Determine the (X, Y) coordinate at the center of the cell enclosing the given text.  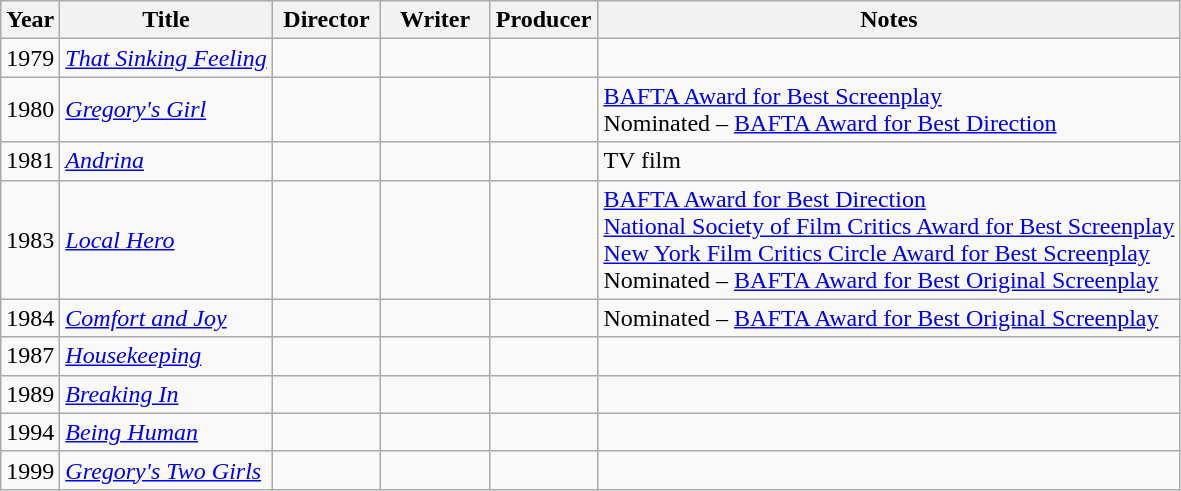
1999 (30, 470)
Gregory's Two Girls (166, 470)
1980 (30, 110)
Gregory's Girl (166, 110)
Director (326, 20)
TV film (889, 161)
Notes (889, 20)
1984 (30, 318)
Year (30, 20)
That Sinking Feeling (166, 58)
Being Human (166, 432)
1989 (30, 394)
Andrina (166, 161)
Producer (544, 20)
1987 (30, 356)
Local Hero (166, 240)
Comfort and Joy (166, 318)
Title (166, 20)
1981 (30, 161)
Breaking In (166, 394)
BAFTA Award for Best ScreenplayNominated – BAFTA Award for Best Direction (889, 110)
Housekeeping (166, 356)
1983 (30, 240)
1994 (30, 432)
1979 (30, 58)
Writer (436, 20)
Nominated – BAFTA Award for Best Original Screenplay (889, 318)
